For the text-containing cell, return its midpoint in (X, Y) coordinate format. 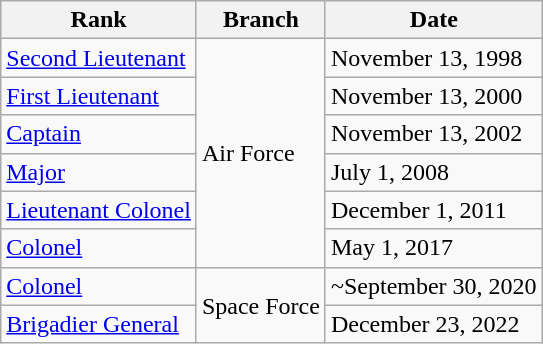
Space Force (260, 305)
Date (434, 20)
Rank (99, 20)
November 13, 1998 (434, 58)
November 13, 2000 (434, 96)
Second Lieutenant (99, 58)
July 1, 2008 (434, 172)
First Lieutenant (99, 96)
Lieutenant Colonel (99, 210)
December 1, 2011 (434, 210)
November 13, 2002 (434, 134)
December 23, 2022 (434, 324)
~September 30, 2020 (434, 286)
Branch (260, 20)
Brigadier General (99, 324)
May 1, 2017 (434, 248)
Captain (99, 134)
Major (99, 172)
Air Force (260, 153)
